Find where the given text appears and provide that cell's center as (X, Y) coordinate. 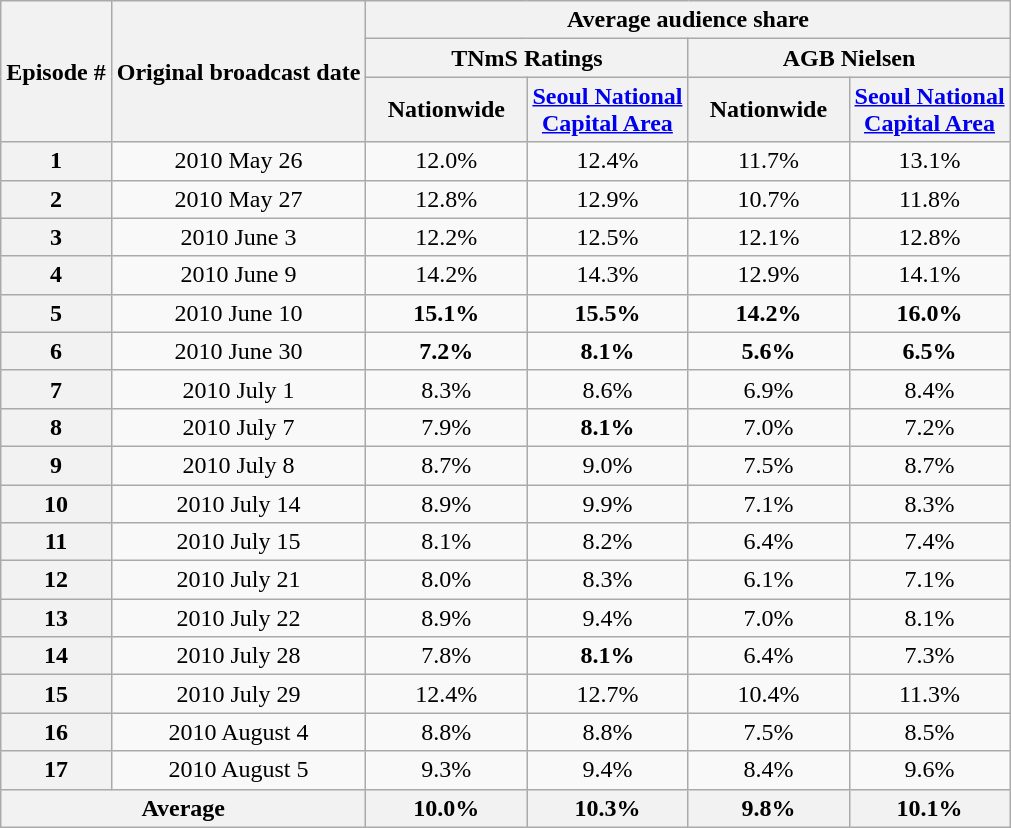
11.3% (930, 694)
17 (56, 770)
16 (56, 732)
4 (56, 275)
2010 July 14 (238, 503)
9 (56, 465)
8.6% (608, 389)
2010 July 21 (238, 580)
7 (56, 389)
8.5% (930, 732)
2010 June 9 (238, 275)
9.8% (768, 808)
8 (56, 427)
13.1% (930, 161)
13 (56, 618)
7.4% (930, 542)
2010 July 28 (238, 656)
16.0% (930, 313)
2010 June 30 (238, 351)
11.8% (930, 199)
10.3% (608, 808)
2010 July 8 (238, 465)
2010 June 3 (238, 237)
2010 June 10 (238, 313)
2 (56, 199)
5 (56, 313)
6.1% (768, 580)
Average audience share (688, 20)
6.5% (930, 351)
9.9% (608, 503)
11 (56, 542)
7.3% (930, 656)
8.0% (446, 580)
12.7% (608, 694)
Average (184, 808)
12.1% (768, 237)
3 (56, 237)
7.8% (446, 656)
TNmS Ratings (527, 58)
2010 May 27 (238, 199)
2010 July 7 (238, 427)
2010 August 4 (238, 732)
2010 July 22 (238, 618)
8.2% (608, 542)
10.4% (768, 694)
7.9% (446, 427)
12 (56, 580)
Episode # (56, 72)
15.5% (608, 313)
Original broadcast date (238, 72)
15 (56, 694)
5.6% (768, 351)
14 (56, 656)
14.3% (608, 275)
9.3% (446, 770)
2010 July 1 (238, 389)
10.0% (446, 808)
9.0% (608, 465)
1 (56, 161)
9.6% (930, 770)
12.5% (608, 237)
11.7% (768, 161)
6 (56, 351)
AGB Nielsen (849, 58)
2010 August 5 (238, 770)
12.0% (446, 161)
10 (56, 503)
10.1% (930, 808)
2010 July 15 (238, 542)
6.9% (768, 389)
15.1% (446, 313)
14.1% (930, 275)
10.7% (768, 199)
12.2% (446, 237)
2010 May 26 (238, 161)
2010 July 29 (238, 694)
